From the cell containing the given text, extract its center point as (x, y) coordinate. 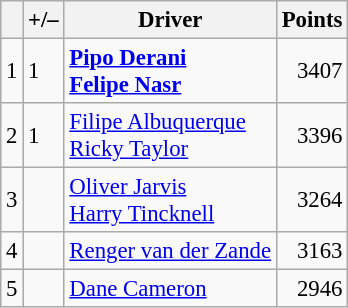
2946 (312, 289)
+/– (44, 20)
Renger van der Zande (170, 251)
4 (12, 251)
2 (12, 136)
Oliver Jarvis Harry Tincknell (170, 200)
Points (312, 20)
3396 (312, 136)
Driver (170, 20)
3407 (312, 72)
Dane Cameron (170, 289)
3 (12, 200)
Filipe Albuquerque Ricky Taylor (170, 136)
3264 (312, 200)
Pipo Derani Felipe Nasr (170, 72)
5 (12, 289)
3163 (312, 251)
